Return (x, y) of the center of cell containing provided text 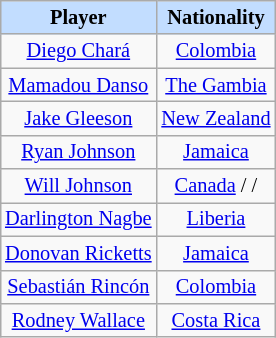
Will Johnson (78, 186)
Diego Chará (78, 51)
Jake Gleeson (78, 118)
Donovan Ricketts (78, 253)
Darlington Nagbe (78, 219)
Rodney Wallace (78, 320)
Mamadou Danso (78, 85)
Nationality (216, 17)
Ryan Johnson (78, 152)
Player (78, 17)
Sebastián Rincón (78, 287)
Costa Rica (216, 320)
The Gambia (216, 85)
Canada / / (216, 186)
New Zealand (216, 118)
Liberia (216, 219)
